Find where the given text appears and provide that cell's center as (X, Y) coordinate. 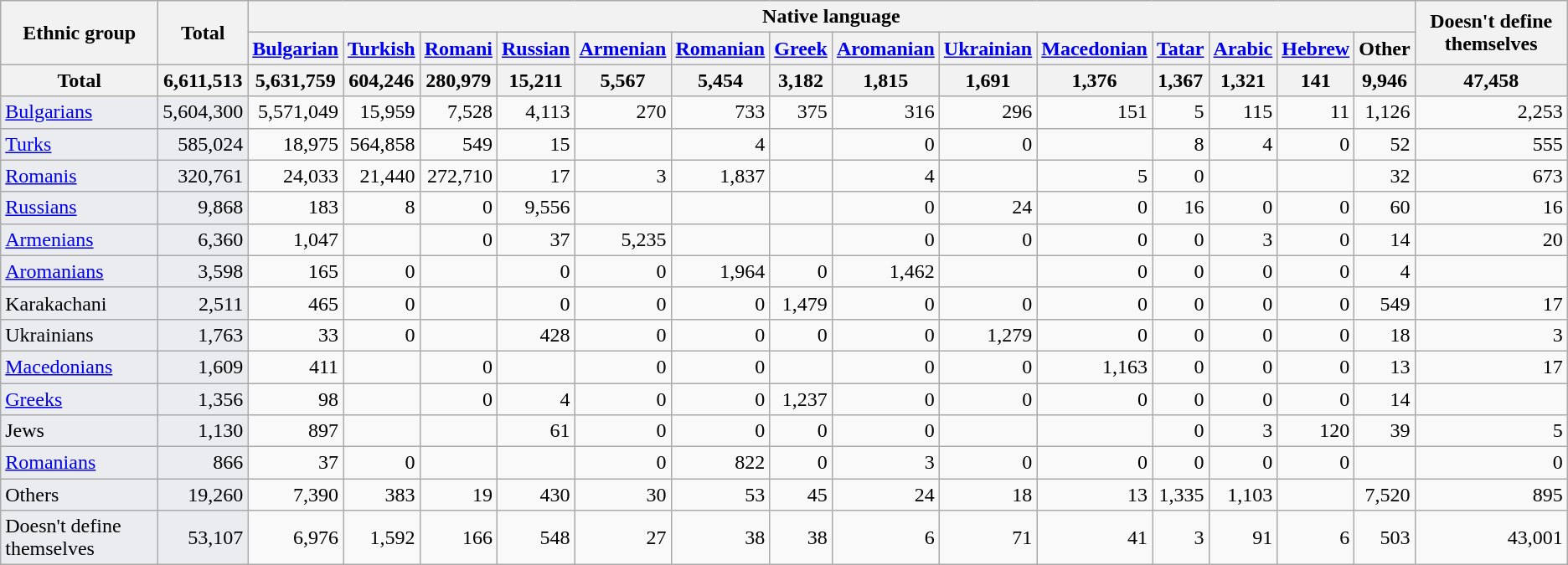
60 (1385, 208)
11 (1316, 112)
1,335 (1181, 495)
Armenians (80, 239)
Greeks (80, 399)
20 (1491, 239)
19,260 (203, 495)
Hebrew (1316, 49)
24,033 (296, 176)
1,279 (988, 335)
Tatar (1181, 49)
41 (1095, 537)
Native language (831, 17)
98 (296, 399)
7,390 (296, 495)
3,598 (203, 271)
4,113 (536, 112)
270 (623, 112)
3,182 (801, 80)
15,959 (382, 112)
61 (536, 431)
9,868 (203, 208)
Jews (80, 431)
733 (720, 112)
5,235 (623, 239)
53 (720, 495)
Turkish (382, 49)
Greek (801, 49)
465 (296, 303)
1,103 (1243, 495)
27 (623, 537)
1,691 (988, 80)
5,604,300 (203, 112)
316 (885, 112)
Ethnic group (80, 33)
Others (80, 495)
18,975 (296, 144)
1,163 (1095, 367)
585,024 (203, 144)
5,571,049 (296, 112)
Bulgarian (296, 49)
45 (801, 495)
6,360 (203, 239)
Karakachani (80, 303)
30 (623, 495)
1,609 (203, 367)
1,130 (203, 431)
21,440 (382, 176)
Turks (80, 144)
Armenian (623, 49)
280,979 (458, 80)
1,356 (203, 399)
1,126 (1385, 112)
604,246 (382, 80)
430 (536, 495)
53,107 (203, 537)
1,367 (1181, 80)
897 (296, 431)
428 (536, 335)
Russian (536, 49)
5,567 (623, 80)
166 (458, 537)
183 (296, 208)
Romanians (80, 463)
320,761 (203, 176)
296 (988, 112)
1,592 (382, 537)
Other (1385, 49)
Aromanians (80, 271)
1,237 (801, 399)
5,631,759 (296, 80)
1,462 (885, 271)
866 (203, 463)
15 (536, 144)
Macedonian (1095, 49)
1,321 (1243, 80)
15,211 (536, 80)
Russians (80, 208)
6,976 (296, 537)
Bulgarians (80, 112)
6,611,513 (203, 80)
383 (382, 495)
Arabic (1243, 49)
32 (1385, 176)
47,458 (1491, 80)
52 (1385, 144)
272,710 (458, 176)
141 (1316, 80)
120 (1316, 431)
5,454 (720, 80)
Ukrainian (988, 49)
Macedonians (80, 367)
165 (296, 271)
Romanian (720, 49)
1,837 (720, 176)
115 (1243, 112)
71 (988, 537)
411 (296, 367)
9,556 (536, 208)
Romani (458, 49)
1,763 (203, 335)
555 (1491, 144)
1,964 (720, 271)
19 (458, 495)
7,528 (458, 112)
822 (720, 463)
7,520 (1385, 495)
151 (1095, 112)
91 (1243, 537)
Aromanian (885, 49)
Romanis (80, 176)
33 (296, 335)
673 (1491, 176)
1,479 (801, 303)
2,511 (203, 303)
2,253 (1491, 112)
1,047 (296, 239)
503 (1385, 537)
39 (1385, 431)
43,001 (1491, 537)
Ukrainians (80, 335)
548 (536, 537)
1,815 (885, 80)
564,858 (382, 144)
375 (801, 112)
1,376 (1095, 80)
9,946 (1385, 80)
895 (1491, 495)
